Return [x, y] of the center of cell containing provided text 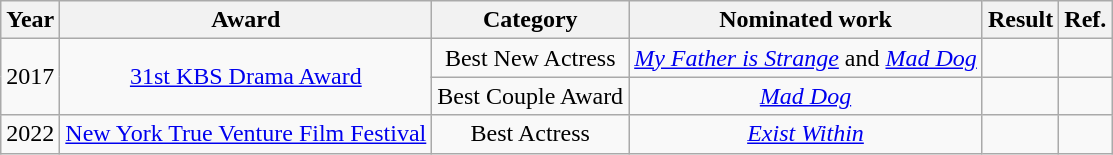
New York True Venture Film Festival [246, 134]
My Father is Strange and Mad Dog [806, 58]
2022 [30, 134]
Best Couple Award [530, 96]
Best Actress [530, 134]
Ref. [1086, 20]
Result [1020, 20]
Mad Dog [806, 96]
Best New Actress [530, 58]
31st KBS Drama Award [246, 77]
Category [530, 20]
Nominated work [806, 20]
Award [246, 20]
Exist Within [806, 134]
2017 [30, 77]
Year [30, 20]
